From the cell containing the given text, extract its center point as [x, y] coordinate. 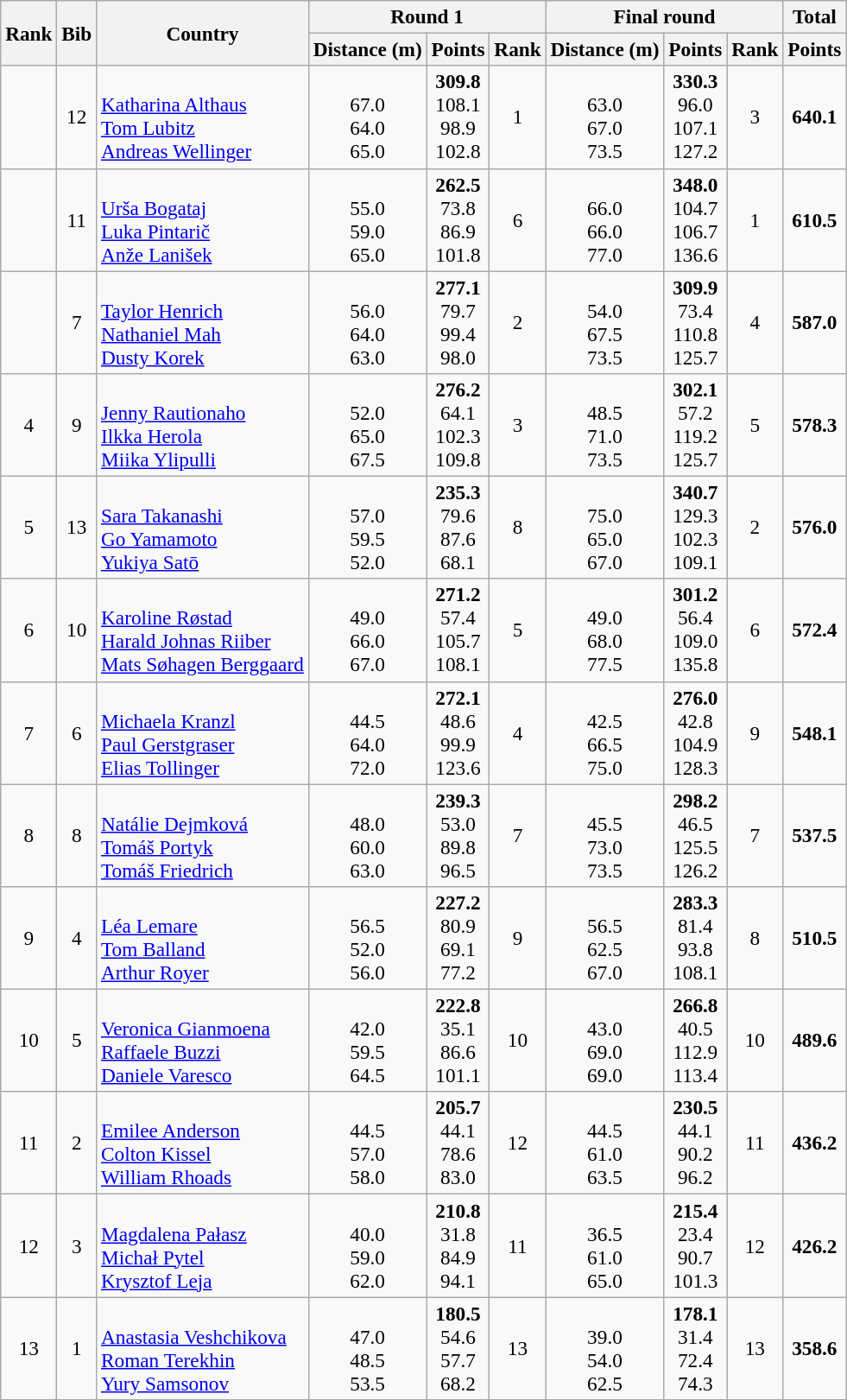
548.1 [815, 732]
Jenny RautionahoIlkka HerolaMiika Ylipulli [203, 425]
63.067.073.5 [604, 117]
56.064.063.0 [368, 321]
272.148.699.9123.6 [458, 732]
436.2 [815, 1143]
215.423.490.7101.3 [696, 1245]
48.060.063.0 [368, 834]
52.065.067.5 [368, 425]
277.179.799.498.0 [458, 321]
Katharina AlthausTom LubitzAndreas Wellinger [203, 117]
235.379.687.668.1 [458, 527]
537.5 [815, 834]
Emilee AndersonColton KisselWilliam Rhoads [203, 1143]
Round 1 [427, 16]
55.059.065.0 [368, 219]
510.5 [815, 938]
572.4 [815, 630]
309.8108.198.9102.8 [458, 117]
66.066.077.0 [604, 219]
47.048.553.5 [368, 1347]
230.544.190.296.2 [696, 1143]
42.566.575.0 [604, 732]
330.396.0107.1127.2 [696, 117]
210.831.884.994.1 [458, 1245]
Natálie DejmkováTomáš PortykTomáš Friedrich [203, 834]
489.6 [815, 1040]
40.059.062.0 [368, 1245]
426.2 [815, 1245]
Country [203, 33]
44.561.063.5 [604, 1143]
205.744.178.683.0 [458, 1143]
576.0 [815, 527]
262.573.886.9101.8 [458, 219]
276.042.8104.9128.3 [696, 732]
49.066.067.0 [368, 630]
239.353.089.896.5 [458, 834]
640.1 [815, 117]
Final round [665, 16]
302.157.2119.2125.7 [696, 425]
266.840.5112.9113.4 [696, 1040]
56.562.567.0 [604, 938]
42.059.564.5 [368, 1040]
180.554.657.768.2 [458, 1347]
276.264.1102.3109.8 [458, 425]
Anastasia VeshchikovaRoman TerekhinYury Samsonov [203, 1347]
43.069.069.0 [604, 1040]
Bib [77, 33]
587.0 [815, 321]
Total [815, 16]
283.381.493.8108.1 [696, 938]
301.256.4109.0135.8 [696, 630]
Veronica GianmoenaRaffaele BuzziDaniele Varesco [203, 1040]
271.257.4105.7108.1 [458, 630]
578.3 [815, 425]
227.280.969.177.2 [458, 938]
340.7129.3102.3109.1 [696, 527]
67.064.065.0 [368, 117]
178.131.472.474.3 [696, 1347]
Sara TakanashiGo YamamotoYukiya Satō [203, 527]
358.6 [815, 1347]
610.5 [815, 219]
36.561.065.0 [604, 1245]
298.246.5125.5126.2 [696, 834]
Magdalena PałaszMichał PytelKrysztof Leja [203, 1245]
Taylor HenrichNathaniel MahDusty Korek [203, 321]
39.054.062.5 [604, 1347]
56.552.056.0 [368, 938]
75.065.067.0 [604, 527]
Karoline RøstadHarald Johnas RiiberMats Søhagen Berggaard [203, 630]
309.973.4110.8125.7 [696, 321]
Michaela KranzlPaul GerstgraserElias Tollinger [203, 732]
54.067.573.5 [604, 321]
49.068.077.5 [604, 630]
348.0104.7106.7136.6 [696, 219]
Léa LemareTom BallandArthur Royer [203, 938]
57.059.552.0 [368, 527]
44.564.072.0 [368, 732]
222.835.186.6101.1 [458, 1040]
Urša BogatajLuka PintaričAnže Lanišek [203, 219]
48.571.073.5 [604, 425]
45.573.073.5 [604, 834]
44.557.058.0 [368, 1143]
